Search for the cell housing the specified text and yield its [x, y] center coordinate. 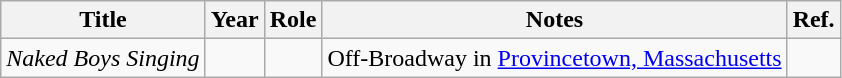
Role [293, 20]
Naked Boys Singing [103, 58]
Year [234, 20]
Title [103, 20]
Ref. [814, 20]
Notes [554, 20]
Off-Broadway in Provincetown, Massachusetts [554, 58]
